Capture the cell that displays the provided text and extract its (x, y) central coordinate. 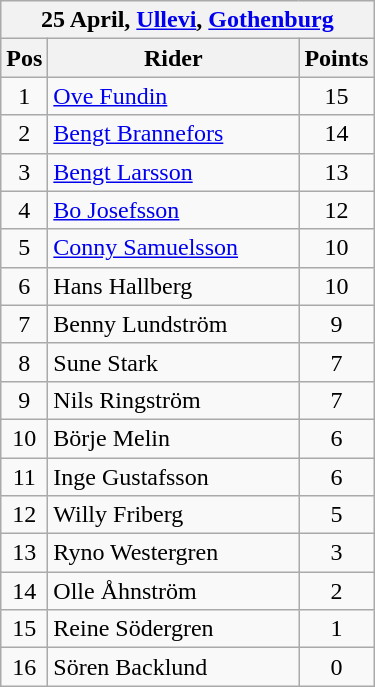
Sune Stark (174, 362)
Willy Friberg (174, 515)
8 (24, 362)
Benny Lundström (174, 324)
Bengt Brannefors (174, 134)
16 (24, 667)
Ove Fundin (174, 96)
Conny Samuelsson (174, 248)
Points (336, 58)
Pos (24, 58)
Reine Södergren (174, 629)
Sören Backlund (174, 667)
Inge Gustafsson (174, 477)
Börje Melin (174, 438)
Nils Ringström (174, 400)
Bo Josefsson (174, 210)
Ryno Westergren (174, 553)
25 April, Ullevi, Gothenburg (188, 20)
Hans Hallberg (174, 286)
Bengt Larsson (174, 172)
Rider (174, 58)
0 (336, 667)
Olle Åhnström (174, 591)
11 (24, 477)
4 (24, 210)
